From the cell containing the given text, extract its center point as [x, y] coordinate. 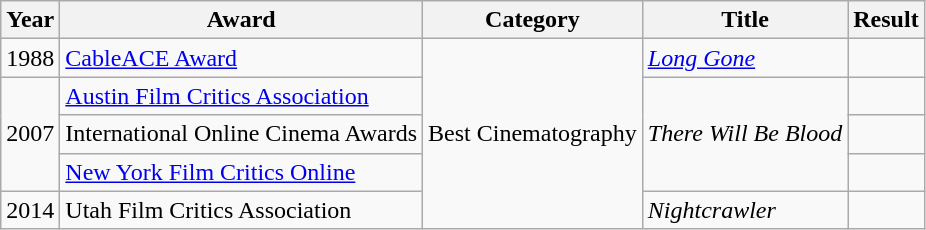
Austin Film Critics Association [242, 96]
There Will Be Blood [744, 134]
Best Cinematography [533, 134]
Utah Film Critics Association [242, 210]
CableACE Award [242, 58]
Year [30, 20]
International Online Cinema Awards [242, 134]
Result [886, 20]
2014 [30, 210]
1988 [30, 58]
Title [744, 20]
Category [533, 20]
Long Gone [744, 58]
New York Film Critics Online [242, 172]
Nightcrawler [744, 210]
2007 [30, 134]
Award [242, 20]
